Extract the [X, Y] coordinate from the center of the cell holding the provided text.  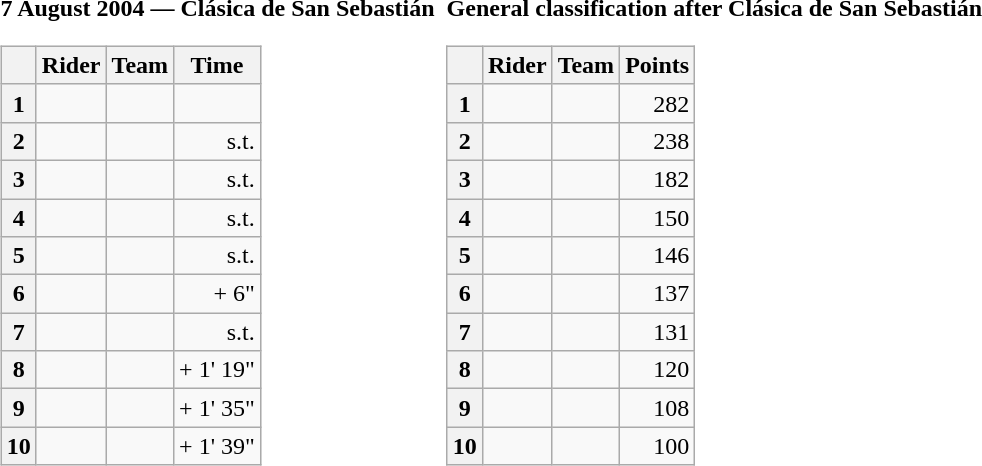
+ 6" [218, 294]
282 [658, 103]
+ 1' 39" [218, 446]
108 [658, 408]
146 [658, 256]
137 [658, 294]
100 [658, 446]
Points [658, 65]
150 [658, 217]
238 [658, 141]
182 [658, 179]
Time [218, 65]
131 [658, 332]
+ 1' 35" [218, 408]
120 [658, 370]
+ 1' 19" [218, 370]
